From the cell containing the given text, extract its center point as (X, Y) coordinate. 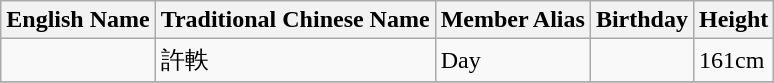
English Name (78, 20)
Day (512, 60)
161cm (733, 60)
Member Alias (512, 20)
Birthday (642, 20)
Height (733, 20)
Traditional Chinese Name (295, 20)
許軼 (295, 60)
